Pinpoint the cell where the given text exists, returning its [X, Y] midpoint coordinate. 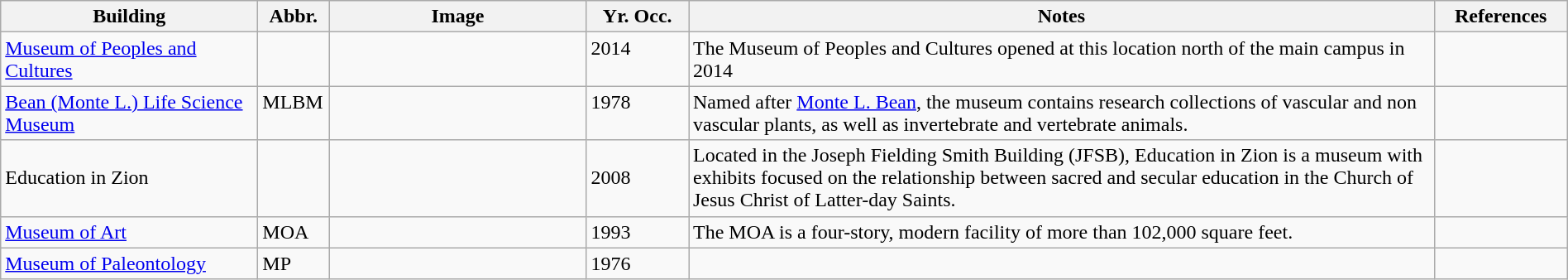
Museum of Paleontology [129, 263]
Image [458, 17]
Notes [1061, 17]
Education in Zion [129, 178]
1978 [638, 113]
Building [129, 17]
The MOA is a four-story, modern facility of more than 102,000 square feet. [1061, 232]
Yr. Occ. [638, 17]
MP [294, 263]
The Museum of Peoples and Cultures opened at this location north of the main campus in 2014 [1061, 60]
Bean (Monte L.) Life Science Museum [129, 113]
MOA [294, 232]
1993 [638, 232]
2014 [638, 60]
Abbr. [294, 17]
Museum of Peoples and Cultures [129, 60]
References [1500, 17]
Museum of Art [129, 232]
1976 [638, 263]
MLBM [294, 113]
2008 [638, 178]
